Return [X, Y] of the center of cell containing provided text 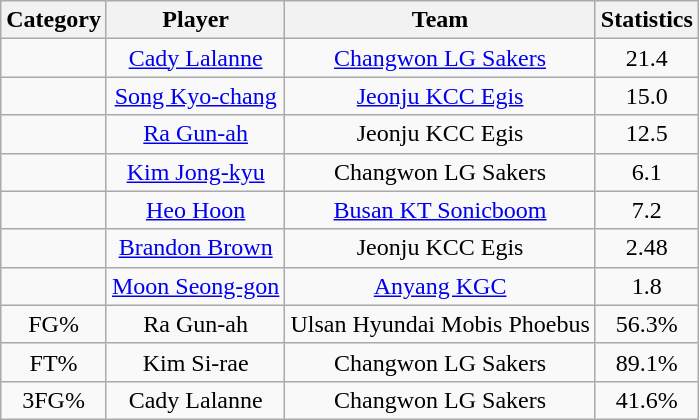
FT% [54, 362]
1.8 [646, 286]
7.2 [646, 210]
Player [195, 20]
Brandon Brown [195, 248]
12.5 [646, 134]
FG% [54, 324]
6.1 [646, 172]
2.48 [646, 248]
Category [54, 20]
Busan KT Sonicboom [440, 210]
41.6% [646, 400]
Moon Seong-gon [195, 286]
89.1% [646, 362]
56.3% [646, 324]
15.0 [646, 96]
Statistics [646, 20]
Kim Jong-kyu [195, 172]
Song Kyo-chang [195, 96]
Ulsan Hyundai Mobis Phoebus [440, 324]
21.4 [646, 58]
Anyang KGC [440, 286]
Heo Hoon [195, 210]
Kim Si-rae [195, 362]
Team [440, 20]
3FG% [54, 400]
